Locate the cell with the specified text and output its (x, y) center coordinate. 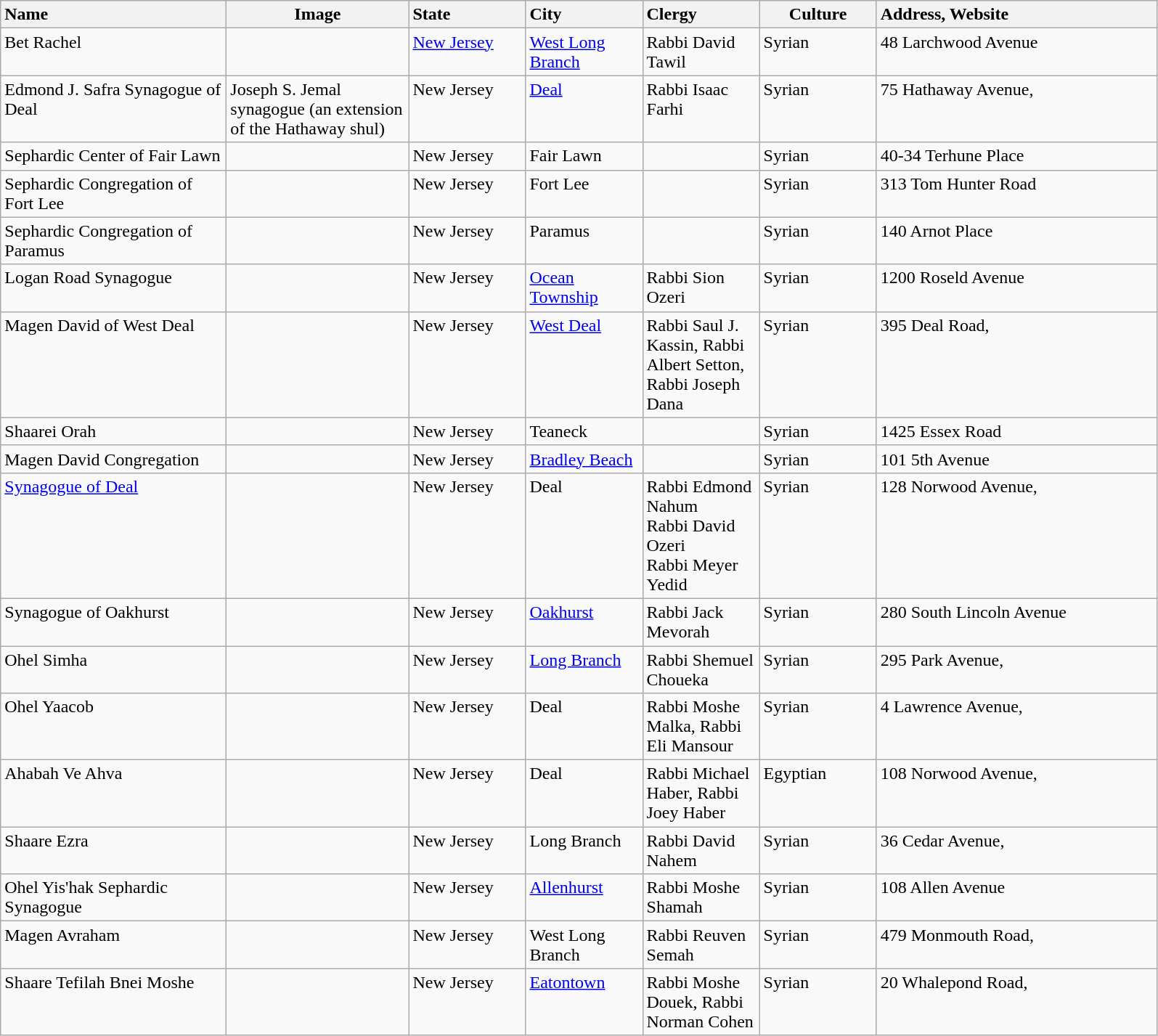
Rabbi David Nahem (701, 851)
Ohel Simha (113, 669)
Shaarei Orah (113, 431)
Logan Road Synagogue (113, 287)
Ohel Yis'hak Sephardic Synagogue (113, 897)
20 Whalepond Road, (1016, 1002)
1200 Roseld Avenue (1016, 287)
Fort Lee (584, 193)
Ahabah Ve Ahva (113, 794)
Shaare Ezra (113, 851)
Bradley Beach (584, 459)
280 South Lincoln Avenue (1016, 621)
36 Cedar Avenue, (1016, 851)
Synagogue of Oakhurst (113, 621)
140 Arnot Place (1016, 241)
Rabbi Moshe Malka, Rabbi Eli Mansour (701, 727)
Name (113, 15)
75 Hathaway Avenue, (1016, 109)
Rabbi Jack Mevorah (701, 621)
Fair Lawn (584, 156)
Sephardic Congregation of Fort Lee (113, 193)
108 Allen Avenue (1016, 897)
40-34 Terhune Place (1016, 156)
Rabbi Shemuel Choueka (701, 669)
Magen Avraham (113, 945)
Ocean Township (584, 287)
Address, Website (1016, 15)
Paramus (584, 241)
48 Larchwood Avenue (1016, 52)
Culture (817, 15)
Rabbi Isaac Farhi (701, 109)
1425 Essex Road (1016, 431)
Rabbi Saul J. Kassin, Rabbi Albert Setton, Rabbi Joseph Dana (701, 364)
108 Norwood Avenue, (1016, 794)
West Deal (584, 364)
Edmond J. Safra Synagogue of Deal (113, 109)
Eatontown (584, 1002)
Image (318, 15)
Rabbi Moshe Shamah (701, 897)
Allenhurst (584, 897)
Rabbi Edmond NahumRabbi David OzeriRabbi Meyer Yedid (701, 536)
Joseph S. Jemal synagogue (an extension of the Hathaway shul) (318, 109)
Magen David of West Deal (113, 364)
4 Lawrence Avenue, (1016, 727)
Rabbi Sion Ozeri (701, 287)
313 Tom Hunter Road (1016, 193)
101 5th Avenue (1016, 459)
Shaare Tefilah Bnei Moshe (113, 1002)
Rabbi David Tawil (701, 52)
295 Park Avenue, (1016, 669)
Sephardic Congregation of Paramus (113, 241)
Oakhurst (584, 621)
Rabbi Moshe Douek, Rabbi Norman Cohen (701, 1002)
Egyptian (817, 794)
State (468, 15)
Sephardic Center of Fair Lawn (113, 156)
395 Deal Road, (1016, 364)
Synagogue of Deal (113, 536)
Magen David Congregation (113, 459)
Clergy (701, 15)
Rabbi Michael Haber, Rabbi Joey Haber (701, 794)
Teaneck (584, 431)
Ohel Yaacob (113, 727)
Bet Rachel (113, 52)
479 Monmouth Road, (1016, 945)
128 Norwood Avenue, (1016, 536)
Rabbi Reuven Semah (701, 945)
City (584, 15)
